Output the (X, Y) coordinate of the center of the cell containing the given text.  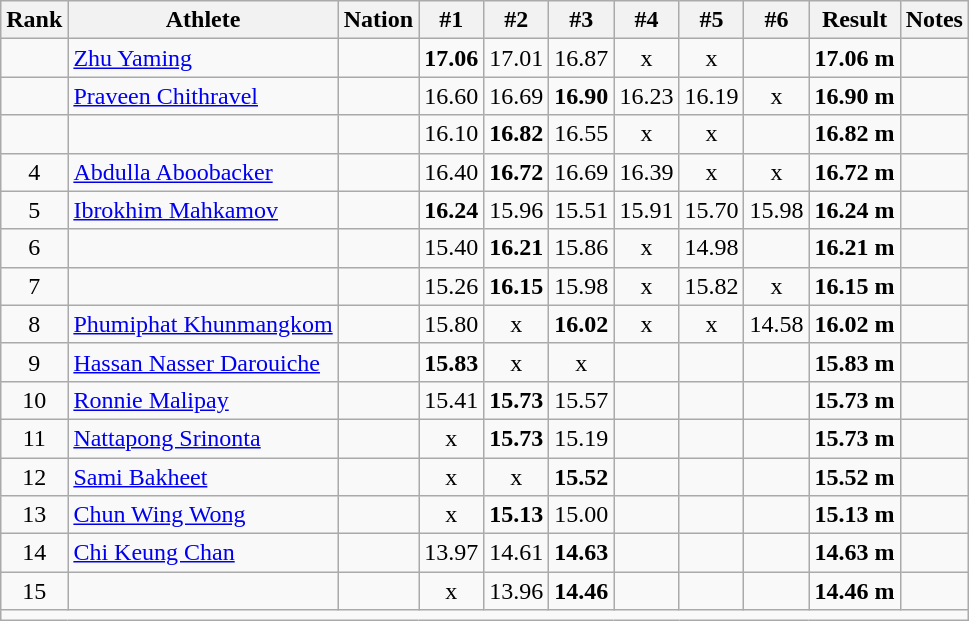
#1 (452, 20)
15.82 (712, 286)
15 (34, 591)
Hassan Nasser Darouiche (203, 362)
16.82 (516, 134)
15.41 (452, 400)
16.90 m (854, 96)
Notes (934, 20)
14.46 (582, 591)
14.63 (582, 553)
16.40 (452, 172)
8 (34, 324)
15.91 (646, 210)
#5 (712, 20)
#4 (646, 20)
Ibrokhim Mahkamov (203, 210)
15.70 (712, 210)
Chun Wing Wong (203, 515)
Sami Bakheet (203, 477)
15.26 (452, 286)
9 (34, 362)
15.52 (582, 477)
15.83 (452, 362)
16.72 m (854, 172)
Result (854, 20)
15.19 (582, 438)
Nation (378, 20)
16.10 (452, 134)
15.52 m (854, 477)
16.02 m (854, 324)
14.98 (712, 248)
16.02 (582, 324)
Abdulla Aboobacker (203, 172)
16.21 m (854, 248)
#3 (582, 20)
15.51 (582, 210)
15.13 m (854, 515)
#6 (776, 20)
Chi Keung Chan (203, 553)
4 (34, 172)
15.86 (582, 248)
17.06 (452, 58)
Athlete (203, 20)
13.96 (516, 591)
Phumiphat Khunmangkom (203, 324)
16.21 (516, 248)
12 (34, 477)
14 (34, 553)
15.80 (452, 324)
15.13 (516, 515)
16.15 (516, 286)
16.60 (452, 96)
15.00 (582, 515)
16.72 (516, 172)
16.90 (582, 96)
6 (34, 248)
#2 (516, 20)
15.40 (452, 248)
15.83 m (854, 362)
16.24 m (854, 210)
16.19 (712, 96)
15.57 (582, 400)
Ronnie Malipay (203, 400)
16.23 (646, 96)
15.96 (516, 210)
Rank (34, 20)
13.97 (452, 553)
14.58 (776, 324)
16.82 m (854, 134)
16.15 m (854, 286)
16.24 (452, 210)
10 (34, 400)
14.63 m (854, 553)
16.55 (582, 134)
13 (34, 515)
17.01 (516, 58)
Nattapong Srinonta (203, 438)
5 (34, 210)
14.46 m (854, 591)
14.61 (516, 553)
Zhu Yaming (203, 58)
16.87 (582, 58)
17.06 m (854, 58)
7 (34, 286)
Praveen Chithravel (203, 96)
16.39 (646, 172)
11 (34, 438)
